Find where the given text appears and provide that cell's center as (x, y) coordinate. 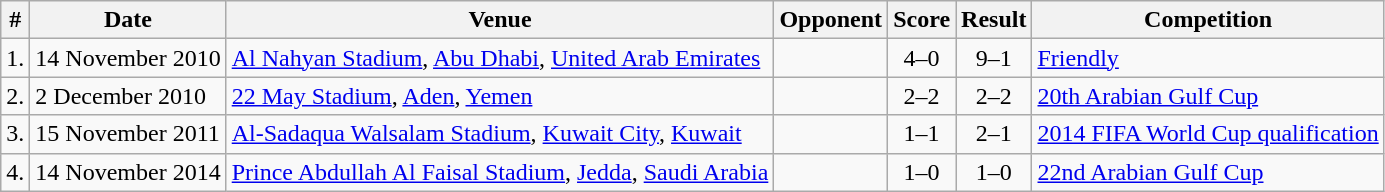
Venue (500, 20)
Score (922, 20)
Competition (1208, 20)
Al-Sadaqua Walsalam Stadium, Kuwait City, Kuwait (500, 134)
Result (994, 20)
22nd Arabian Gulf Cup (1208, 172)
# (16, 20)
20th Arabian Gulf Cup (1208, 96)
Opponent (831, 20)
Prince Abdullah Al Faisal Stadium, Jedda, Saudi Arabia (500, 172)
2014 FIFA World Cup qualification (1208, 134)
22 May Stadium, Aden, Yemen (500, 96)
Friendly (1208, 58)
Al Nahyan Stadium, Abu Dhabi, United Arab Emirates (500, 58)
14 November 2010 (128, 58)
4–0 (922, 58)
2 December 2010 (128, 96)
14 November 2014 (128, 172)
9–1 (994, 58)
1. (16, 58)
3. (16, 134)
15 November 2011 (128, 134)
2–1 (994, 134)
1–1 (922, 134)
2. (16, 96)
4. (16, 172)
Date (128, 20)
